Identify which cell holds the provided text, then report its (x, y) central coordinate. 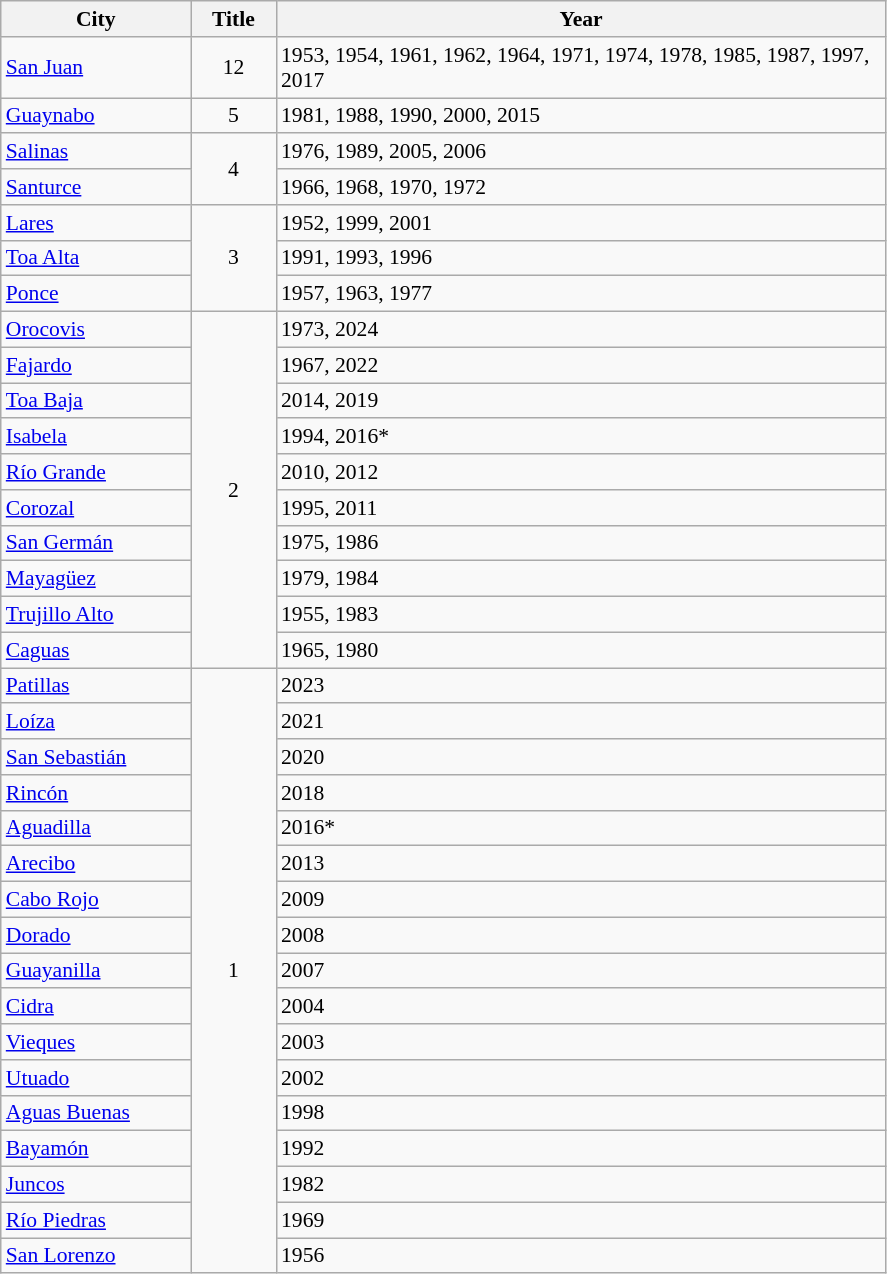
1965, 1980 (581, 650)
Mayagüez (96, 579)
Salinas (96, 152)
1966, 1968, 1970, 1972 (581, 187)
Santurce (96, 187)
2021 (581, 722)
5 (234, 116)
Isabela (96, 437)
1994, 2016* (581, 437)
2002 (581, 1078)
1967, 2022 (581, 365)
Corozal (96, 508)
2007 (581, 971)
San Sebastián (96, 757)
2016* (581, 828)
2009 (581, 900)
1952, 1999, 2001 (581, 223)
3 (234, 258)
2 (234, 490)
Bayamón (96, 1149)
1992 (581, 1149)
2014, 2019 (581, 401)
San Juan (96, 68)
1957, 1963, 1977 (581, 294)
Dorado (96, 935)
1976, 1989, 2005, 2006 (581, 152)
1955, 1983 (581, 615)
Guaynabo (96, 116)
1982 (581, 1185)
Patillas (96, 686)
1969 (581, 1220)
Guayanilla (96, 971)
1991, 1993, 1996 (581, 258)
2003 (581, 1042)
1 (234, 971)
Caguas (96, 650)
San Germán (96, 543)
Loíza (96, 722)
2013 (581, 864)
Trujillo Alto (96, 615)
2004 (581, 1007)
Río Piedras (96, 1220)
12 (234, 68)
City (96, 19)
4 (234, 170)
Cidra (96, 1007)
Utuado (96, 1078)
Title (234, 19)
Lares (96, 223)
1973, 2024 (581, 330)
Rincón (96, 793)
Toa Alta (96, 258)
Arecibo (96, 864)
1975, 1986 (581, 543)
Aguadilla (96, 828)
2010, 2012 (581, 472)
1953, 1954, 1961, 1962, 1964, 1971, 1974, 1978, 1985, 1987, 1997, 2017 (581, 68)
Year (581, 19)
1956 (581, 1256)
2018 (581, 793)
1981, 1988, 1990, 2000, 2015 (581, 116)
1998 (581, 1113)
Río Grande (96, 472)
2023 (581, 686)
Ponce (96, 294)
Vieques (96, 1042)
Juncos (96, 1185)
Cabo Rojo (96, 900)
2020 (581, 757)
1979, 1984 (581, 579)
San Lorenzo (96, 1256)
1995, 2011 (581, 508)
2008 (581, 935)
Toa Baja (96, 401)
Orocovis (96, 330)
Aguas Buenas (96, 1113)
Fajardo (96, 365)
